Extract the (x, y) coordinate from the center of the cell holding the provided text.  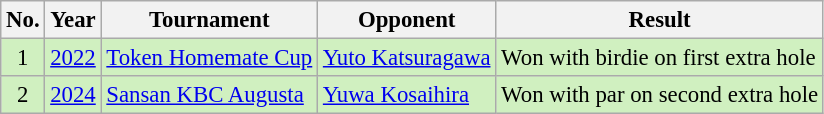
Won with par on second extra hole (660, 95)
2024 (73, 95)
Result (660, 20)
Token Homemate Cup (210, 58)
Tournament (210, 20)
2 (23, 95)
Won with birdie on first extra hole (660, 58)
Sansan KBC Augusta (210, 95)
Yuto Katsuragawa (407, 58)
Yuwa Kosaihira (407, 95)
No. (23, 20)
Opponent (407, 20)
2022 (73, 58)
Year (73, 20)
1 (23, 58)
